Capture the cell that displays the provided text and extract its (X, Y) central coordinate. 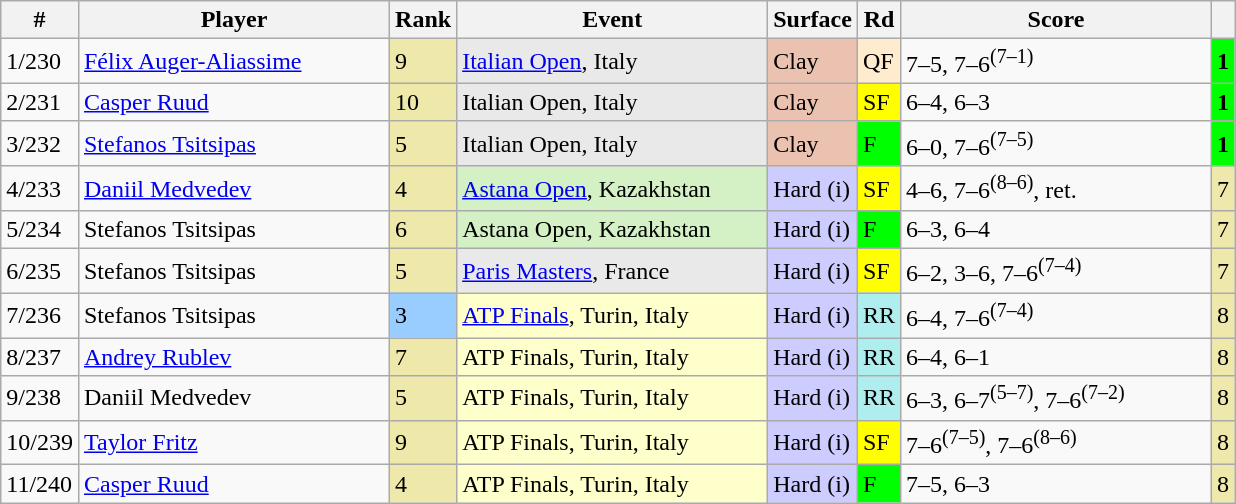
4–6, 7–6(8–6), ret. (1056, 188)
QF (878, 62)
7–5, 6–3 (1056, 484)
4/233 (40, 188)
11/240 (40, 484)
7–6(7–5), 7–6(8–6) (1056, 442)
3 (424, 316)
Event (612, 20)
10 (424, 102)
6–4, 6–3 (1056, 102)
6–4, 6–1 (1056, 357)
7–5, 7–6(7–1) (1056, 62)
6–3, 6–7(5–7), 7–6(7–2) (1056, 398)
6–2, 3–6, 7–6(7–4) (1056, 272)
6 (424, 230)
Player (234, 20)
8/237 (40, 357)
Taylor Fritz (234, 442)
Rd (878, 20)
Andrey Rublev (234, 357)
9/238 (40, 398)
6–3, 6–4 (1056, 230)
7/236 (40, 316)
Score (1056, 20)
Surface (813, 20)
Rank (424, 20)
5/234 (40, 230)
6/235 (40, 272)
3/232 (40, 144)
6–4, 7–6(7–4) (1056, 316)
10/239 (40, 442)
1/230 (40, 62)
Félix Auger-Aliassime (234, 62)
6–0, 7–6(7–5) (1056, 144)
# (40, 20)
2/231 (40, 102)
Paris Masters, France (612, 272)
